Pinpoint the cell where the given text exists, returning its (X, Y) midpoint coordinate. 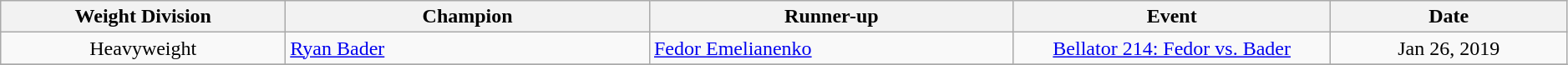
Date (1449, 17)
Bellator 214: Fedor vs. Bader (1171, 48)
Heavyweight (144, 48)
Weight Division (144, 17)
Ryan Bader (468, 48)
Event (1171, 17)
Fedor Emelianenko (831, 48)
Runner-up (831, 17)
Champion (468, 17)
Jan 26, 2019 (1449, 48)
